Capture the cell that displays the provided text and extract its (X, Y) central coordinate. 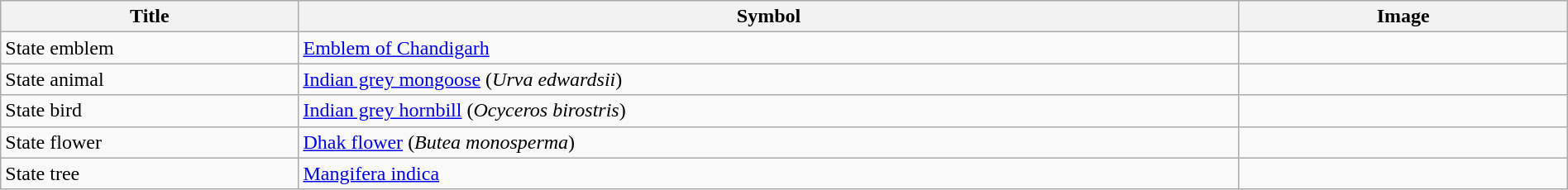
Indian grey mongoose (Urva edwardsii) (769, 79)
Mangifera indica (769, 173)
State tree (150, 173)
Title (150, 17)
State flower (150, 142)
State bird (150, 111)
Emblem of Chandigarh (769, 48)
Symbol (769, 17)
Indian grey hornbill (Ocyceros birostris) (769, 111)
Dhak flower (Butea monosperma) (769, 142)
State animal (150, 79)
Image (1403, 17)
State emblem (150, 48)
